For the text-containing cell, return its midpoint in [x, y] coordinate format. 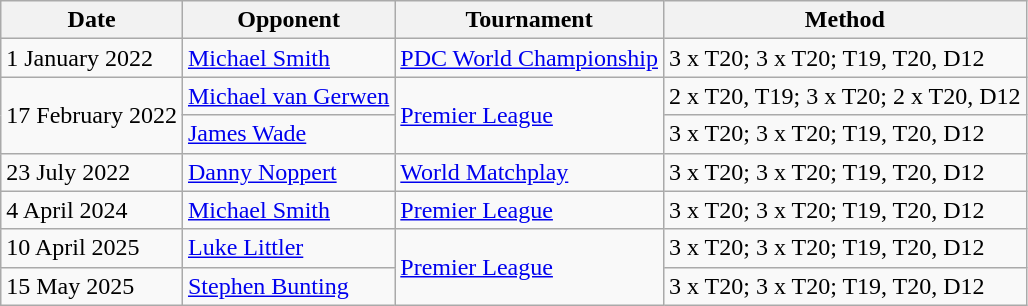
Michael van Gerwen [288, 96]
4 April 2024 [92, 210]
Danny Noppert [288, 172]
Date [92, 20]
1 January 2022 [92, 58]
15 May 2025 [92, 286]
PDC World Championship [530, 58]
James Wade [288, 134]
23 July 2022 [92, 172]
2 x T20, T19; 3 x T20; 2 x T20, D12 [844, 96]
Stephen Bunting [288, 286]
World Matchplay [530, 172]
Tournament [530, 20]
Opponent [288, 20]
10 April 2025 [92, 248]
Luke Littler [288, 248]
Method [844, 20]
17 February 2022 [92, 115]
